Find where the given text appears and provide that cell's center as [x, y] coordinate. 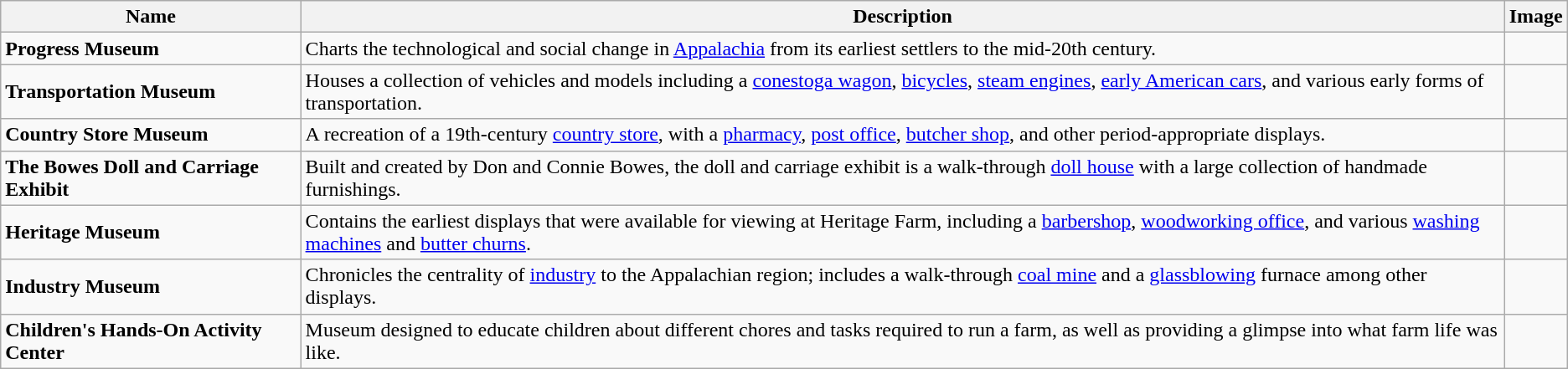
Children's Hands-On Activity Center [151, 341]
Industry Museum [151, 286]
Heritage Museum [151, 233]
Image [1536, 17]
A recreation of a 19th-century country store, with a pharmacy, post office, butcher shop, and other period-appropriate displays. [903, 135]
Name [151, 17]
Charts the technological and social change in Appalachia from its earliest settlers to the mid-20th century. [903, 49]
The Bowes Doll and Carriage Exhibit [151, 177]
Progress Museum [151, 49]
Transportation Museum [151, 92]
Chronicles the centrality of industry to the Appalachian region; includes a walk-through coal mine and a glassblowing furnace among other displays. [903, 286]
Description [903, 17]
Country Store Museum [151, 135]
